Capture the cell that displays the provided text and extract its (X, Y) central coordinate. 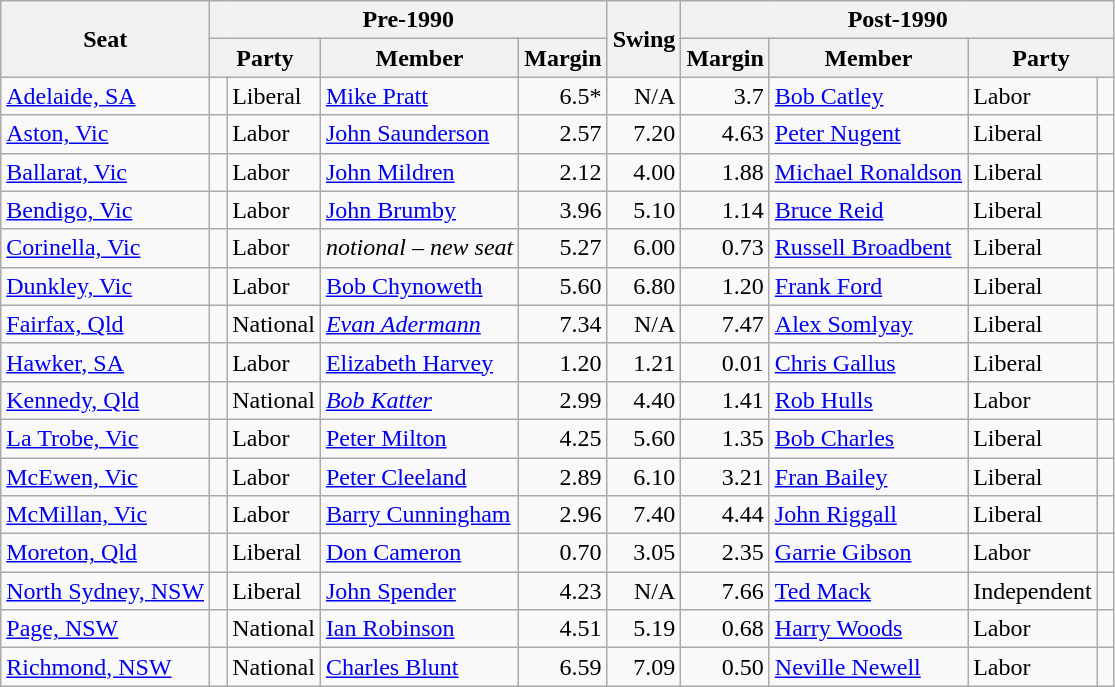
Peter Nugent (868, 134)
Aston, Vic (106, 134)
Evan Adermann (419, 324)
Neville Newell (868, 667)
1.35 (725, 438)
3.05 (644, 553)
5.27 (563, 248)
Pre-1990 (409, 20)
2.96 (563, 515)
Alex Somlyay (868, 324)
7.09 (644, 667)
4.51 (563, 629)
2.57 (563, 134)
7.47 (725, 324)
7.66 (725, 591)
Bruce Reid (868, 210)
4.40 (644, 400)
Hawker, SA (106, 362)
Chris Gallus (868, 362)
Russell Broadbent (868, 248)
Bob Charles (868, 438)
Bob Chynoweth (419, 286)
2.89 (563, 477)
1.41 (725, 400)
Frank Ford (868, 286)
Barry Cunningham (419, 515)
Ted Mack (868, 591)
Post-1990 (898, 20)
Garrie Gibson (868, 553)
Michael Ronaldson (868, 172)
Corinella, Vic (106, 248)
6.00 (644, 248)
Peter Cleeland (419, 477)
Ian Robinson (419, 629)
4.00 (644, 172)
Moreton, Qld (106, 553)
0.01 (725, 362)
4.63 (725, 134)
Dunkley, Vic (106, 286)
Peter Milton (419, 438)
3.96 (563, 210)
notional – new seat (419, 248)
1.21 (644, 362)
6.10 (644, 477)
Richmond, NSW (106, 667)
La Trobe, Vic (106, 438)
Bendigo, Vic (106, 210)
6.5* (563, 96)
4.44 (725, 515)
7.34 (563, 324)
John Brumby (419, 210)
2.12 (563, 172)
John Riggall (868, 515)
6.59 (563, 667)
Don Cameron (419, 553)
7.40 (644, 515)
Independent (1033, 591)
0.73 (725, 248)
7.20 (644, 134)
1.14 (725, 210)
3.7 (725, 96)
Page, NSW (106, 629)
0.50 (725, 667)
John Saunderson (419, 134)
3.21 (725, 477)
2.99 (563, 400)
6.80 (644, 286)
Kennedy, Qld (106, 400)
Charles Blunt (419, 667)
Bob Catley (868, 96)
4.25 (563, 438)
McEwen, Vic (106, 477)
Swing (644, 39)
Elizabeth Harvey (419, 362)
Ballarat, Vic (106, 172)
4.23 (563, 591)
1.88 (725, 172)
McMillan, Vic (106, 515)
5.10 (644, 210)
John Mildren (419, 172)
Bob Katter (419, 400)
John Spender (419, 591)
0.70 (563, 553)
Fran Bailey (868, 477)
5.19 (644, 629)
Fairfax, Qld (106, 324)
Seat (106, 39)
2.35 (725, 553)
Rob Hulls (868, 400)
Mike Pratt (419, 96)
North Sydney, NSW (106, 591)
Harry Woods (868, 629)
0.68 (725, 629)
Adelaide, SA (106, 96)
